Scan for the cell matching the given text and deliver its [x, y] coordinate at center. 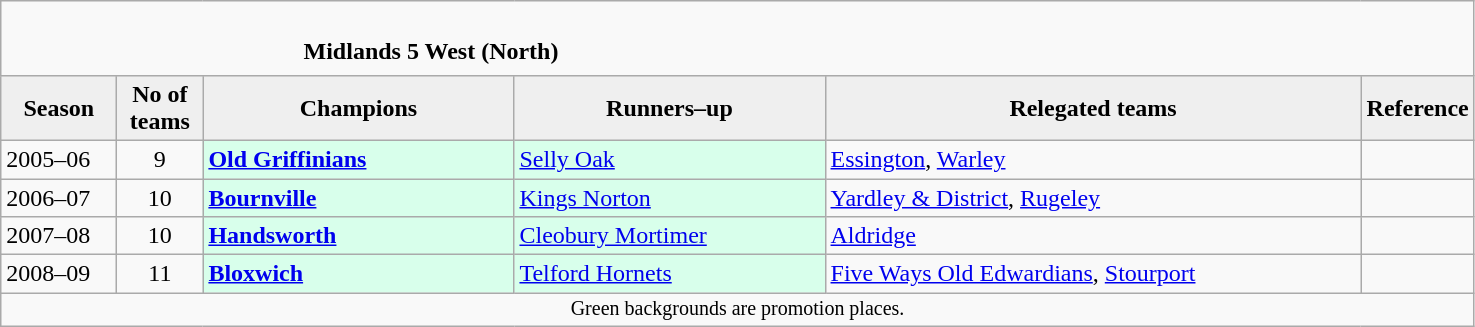
Bloxwich [358, 274]
Aldridge [1093, 236]
Runners–up [670, 108]
Yardley & District, Rugeley [1093, 197]
Essington, Warley [1093, 159]
Bournville [358, 197]
2005–06 [59, 159]
2007–08 [59, 236]
Season [59, 108]
No of teams [160, 108]
Kings Norton [670, 197]
Champions [358, 108]
Cleobury Mortimer [670, 236]
Green backgrounds are promotion places. [738, 310]
2008–09 [59, 274]
Selly Oak [670, 159]
Five Ways Old Edwardians, Stourport [1093, 274]
9 [160, 159]
Relegated teams [1093, 108]
11 [160, 274]
Old Griffinians [358, 159]
Handsworth [358, 236]
Telford Hornets [670, 274]
Reference [1418, 108]
2006–07 [59, 197]
